Return (X, Y) of the center of cell containing provided text 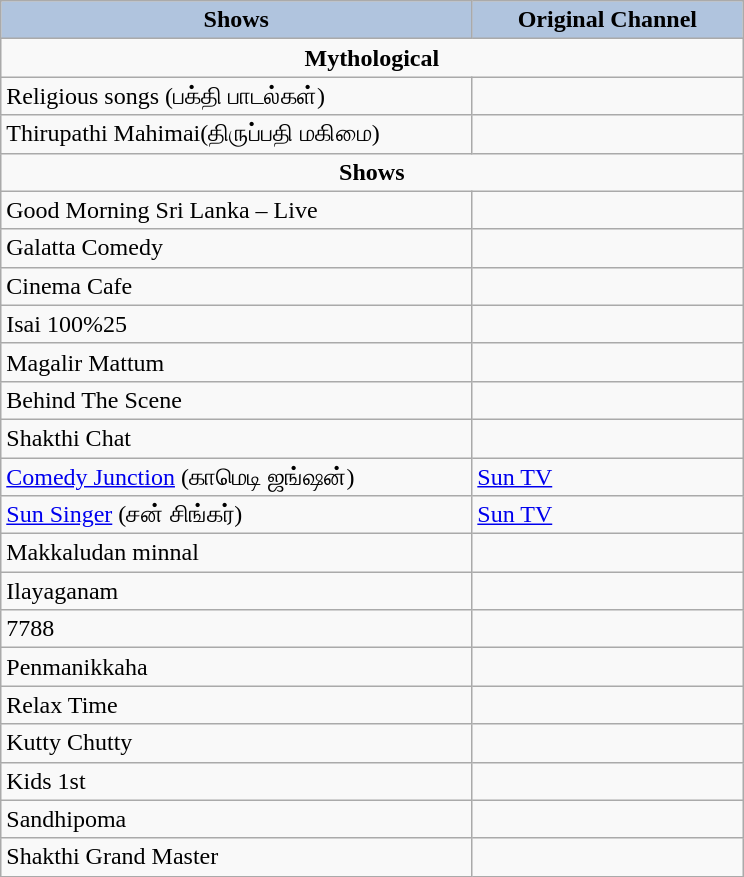
Original Channel (608, 20)
Mythological (372, 58)
Comedy Junction (காமெடி ஜங்ஷன்) (236, 477)
Shakthi Chat (236, 438)
Galatta Comedy (236, 248)
Relax Time (236, 705)
Thirupathi Mahimai(திருப்பதி மகிமை) (236, 134)
Sun Singer (சன் சிங்கர்) (236, 515)
Isai 100%25 (236, 324)
Penmanikkaha (236, 667)
Makkaludan minnal (236, 553)
Religious songs (பக்தி பாடல்கள்) (236, 96)
Kutty Chutty (236, 743)
7788 (236, 629)
Behind The Scene (236, 400)
Shakthi Grand Master (236, 857)
Magalir Mattum (236, 362)
Good Morning Sri Lanka – Live (236, 210)
Kids 1st (236, 781)
Ilayaganam (236, 591)
Cinema Cafe (236, 286)
Sandhipoma (236, 819)
